For the text-containing cell, return its midpoint in (x, y) coordinate format. 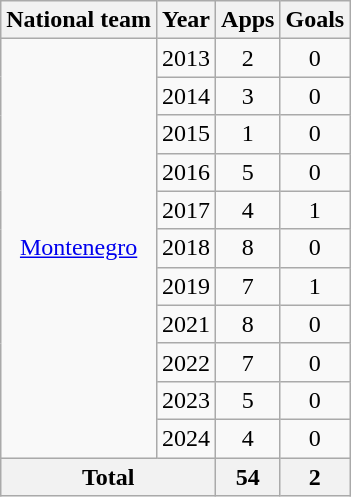
3 (248, 96)
2014 (186, 96)
Year (186, 20)
2015 (186, 134)
Apps (248, 20)
National team (79, 20)
2013 (186, 58)
Montenegro (79, 248)
2021 (186, 324)
2022 (186, 362)
2024 (186, 438)
2023 (186, 400)
2016 (186, 172)
2019 (186, 286)
2017 (186, 210)
2018 (186, 248)
54 (248, 477)
Total (108, 477)
Goals (315, 20)
